Pinpoint the cell where the given text exists, returning its (x, y) midpoint coordinate. 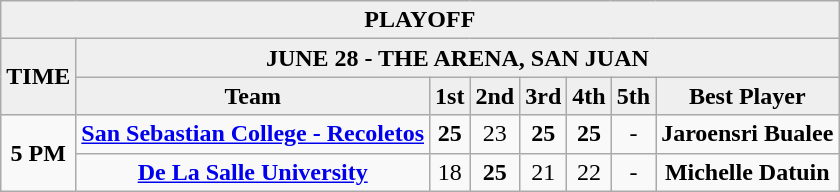
5th (633, 96)
TIME (38, 77)
Jaroensri Bualee (748, 134)
2nd (495, 96)
21 (544, 172)
5 PM (38, 153)
Team (253, 96)
4th (589, 96)
JUNE 28 - THE ARENA, SAN JUAN (458, 58)
De La Salle University (253, 172)
Best Player (748, 96)
1st (450, 96)
18 (450, 172)
23 (495, 134)
PLAYOFF (420, 20)
22 (589, 172)
San Sebastian College - Recoletos (253, 134)
Michelle Datuin (748, 172)
3rd (544, 96)
